Find where the given text appears and provide that cell's center as [x, y] coordinate. 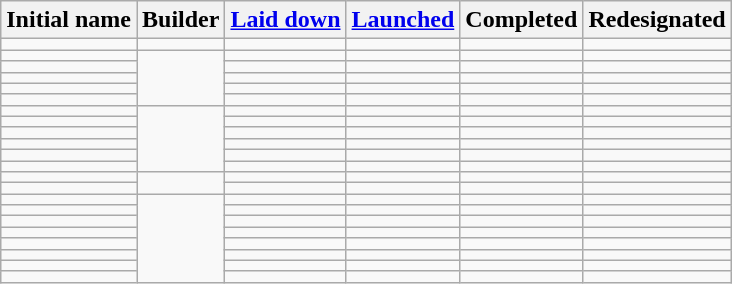
Completed [522, 20]
Redesignated [657, 20]
Initial name [69, 20]
Launched [403, 20]
Laid down [286, 20]
Builder [180, 20]
